Capture the cell that displays the provided text and extract its [X, Y] central coordinate. 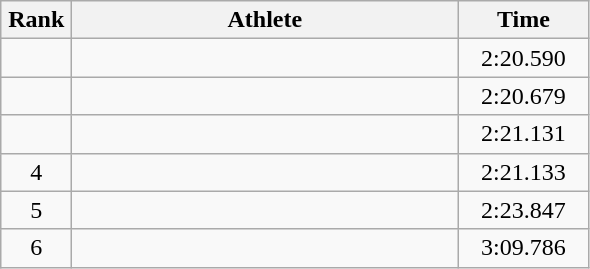
5 [36, 210]
2:20.679 [524, 96]
Rank [36, 20]
2:21.131 [524, 134]
4 [36, 172]
2:21.133 [524, 172]
2:20.590 [524, 58]
2:23.847 [524, 210]
Time [524, 20]
Athlete [265, 20]
6 [36, 248]
3:09.786 [524, 248]
